Provide the [x, y] coordinate of the cell's center where the given text is located.  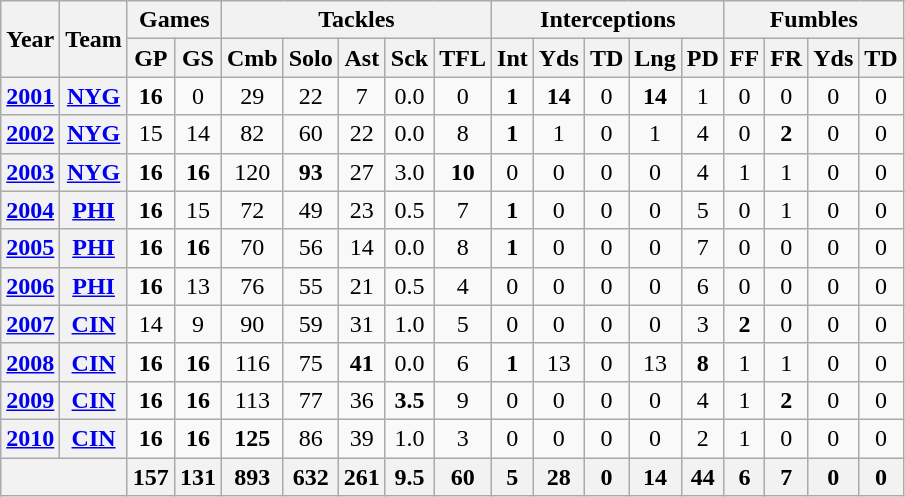
Interceptions [608, 20]
55 [310, 286]
31 [362, 324]
77 [310, 400]
Games [174, 20]
44 [702, 477]
76 [252, 286]
2003 [30, 172]
23 [362, 210]
27 [362, 172]
Tackles [356, 20]
28 [558, 477]
72 [252, 210]
56 [310, 248]
2008 [30, 362]
Cmb [252, 58]
116 [252, 362]
Sck [409, 58]
59 [310, 324]
29 [252, 96]
90 [252, 324]
PD [702, 58]
Int [513, 58]
120 [252, 172]
10 [463, 172]
Lng [655, 58]
893 [252, 477]
93 [310, 172]
70 [252, 248]
Ast [362, 58]
49 [310, 210]
Fumbles [814, 20]
2002 [30, 134]
FR [786, 58]
Year [30, 39]
39 [362, 438]
131 [198, 477]
2001 [30, 96]
GS [198, 58]
GP [150, 58]
632 [310, 477]
125 [252, 438]
Solo [310, 58]
75 [310, 362]
FF [744, 58]
21 [362, 286]
3.0 [409, 172]
86 [310, 438]
2010 [30, 438]
3.5 [409, 400]
261 [362, 477]
157 [150, 477]
2006 [30, 286]
TFL [463, 58]
2007 [30, 324]
Team [94, 39]
82 [252, 134]
2004 [30, 210]
36 [362, 400]
41 [362, 362]
9.5 [409, 477]
2009 [30, 400]
113 [252, 400]
2005 [30, 248]
